Provide the [X, Y] coordinate of the cell's center where the given text is located.  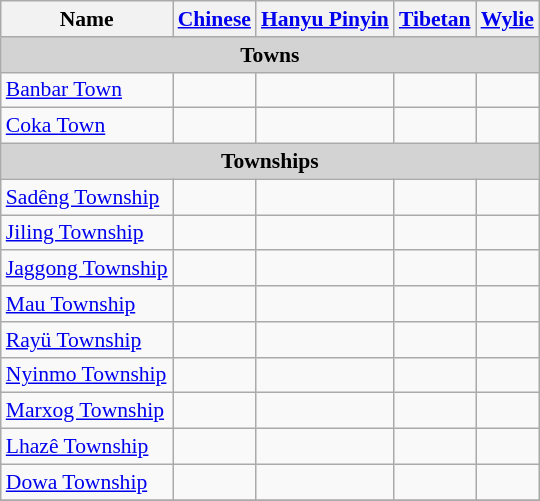
Name [87, 19]
Jiling Township [87, 233]
Nyinmo Township [87, 375]
Banbar Town [87, 90]
Wylie [508, 19]
Coka Town [87, 126]
Dowa Township [87, 482]
Towns [270, 55]
Hanyu Pinyin [325, 19]
Marxog Township [87, 411]
Jaggong Township [87, 269]
Rayü Township [87, 340]
Lhazê Township [87, 447]
Townships [270, 162]
Sadêng Township [87, 197]
Mau Township [87, 304]
Chinese [214, 19]
Tibetan [435, 19]
